Return [x, y] of the center of cell containing provided text 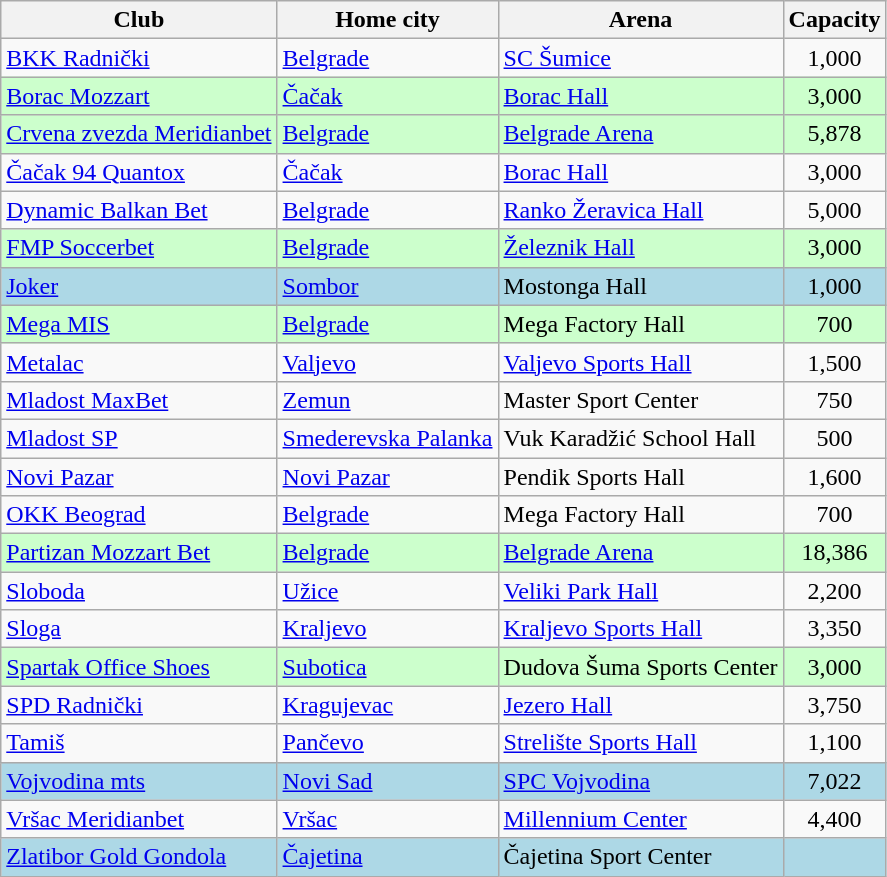
Sombor [388, 286]
Master Sport Center [640, 400]
Home city [388, 20]
3,350 [834, 629]
Čačak 94 Quantox [139, 172]
Capacity [834, 20]
18,386 [834, 553]
Pendik Sports Hall [640, 477]
Arena [640, 20]
Mladost MaxBet [139, 400]
Valjevo [388, 362]
OKK Beograd [139, 515]
Vršac [388, 819]
Dynamic Balkan Bet [139, 210]
SPD Radnički [139, 705]
Partizan Mozzart Bet [139, 553]
BKK Radnički [139, 58]
5,000 [834, 210]
SC Šumice [640, 58]
Subotica [388, 667]
Dudova Šuma Sports Center [640, 667]
SPC Vojvodina [640, 781]
Millennium Center [640, 819]
1,100 [834, 743]
Sloboda [139, 591]
Čajetina Sport Center [640, 857]
3,750 [834, 705]
Jezero Hall [640, 705]
750 [834, 400]
Pančevo [388, 743]
Kraljevo Sports Hall [640, 629]
Joker [139, 286]
Veliki Park Hall [640, 591]
2,200 [834, 591]
FMP Soccerbet [139, 248]
5,878 [834, 134]
500 [834, 438]
Mega MIS [139, 324]
7,022 [834, 781]
Vuk Karadžić School Hall [640, 438]
Zlatibor Gold Gondola [139, 857]
Valjevo Sports Hall [640, 362]
1,500 [834, 362]
Sloga [139, 629]
Novi Sad [388, 781]
Strelište Sports Hall [640, 743]
Tamiš [139, 743]
1,600 [834, 477]
Kragujevac [388, 705]
Mostonga Hall [640, 286]
Železnik Hall [640, 248]
Zemun [388, 400]
Vršac Meridianbet [139, 819]
Vojvodina mts [139, 781]
Club [139, 20]
Užice [388, 591]
Smederevska Palanka [388, 438]
Ranko Žeravica Hall [640, 210]
Čajetina [388, 857]
Spartak Office Shoes [139, 667]
Metalac [139, 362]
Borac Mozzart [139, 96]
Crvena zvezda Meridianbet [139, 134]
Kraljevo [388, 629]
4,400 [834, 819]
Mladost SP [139, 438]
